Locate the cell with the specified text and output its [X, Y] center coordinate. 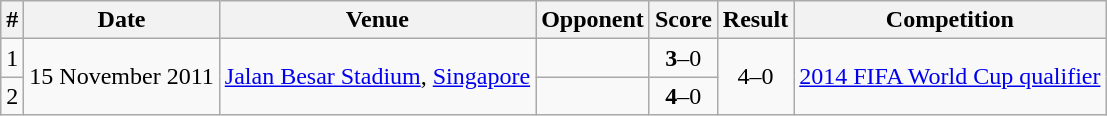
Date [122, 20]
3–0 [683, 58]
Jalan Besar Stadium, Singapore [377, 77]
Score [683, 20]
Competition [950, 20]
2014 FIFA World Cup qualifier [950, 77]
Opponent [593, 20]
Venue [377, 20]
2 [12, 96]
1 [12, 58]
Result [755, 20]
15 November 2011 [122, 77]
# [12, 20]
